Scan for the cell matching the given text and deliver its [X, Y] coordinate at center. 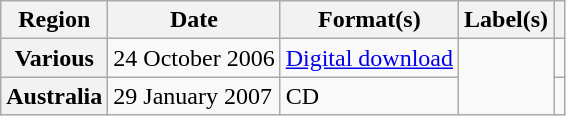
Date [194, 20]
24 October 2006 [194, 58]
Digital download [369, 58]
Label(s) [506, 20]
Format(s) [369, 20]
Various [54, 58]
CD [369, 96]
29 January 2007 [194, 96]
Australia [54, 96]
Region [54, 20]
